Output the (x, y) coordinate of the center of the cell containing the given text.  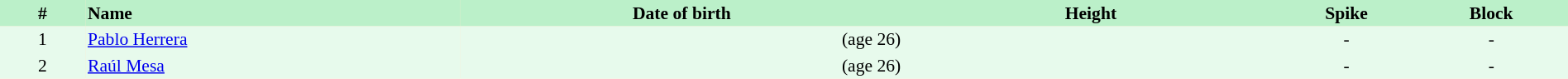
2 (43, 66)
# (43, 13)
Pablo Herrera (273, 40)
Spike (1346, 13)
Block (1491, 13)
Raúl Mesa (273, 66)
Name (273, 13)
Date of birth (681, 13)
Height (1090, 13)
1 (43, 40)
